Determine the [X, Y] coordinate at the center of the cell enclosing the given text.  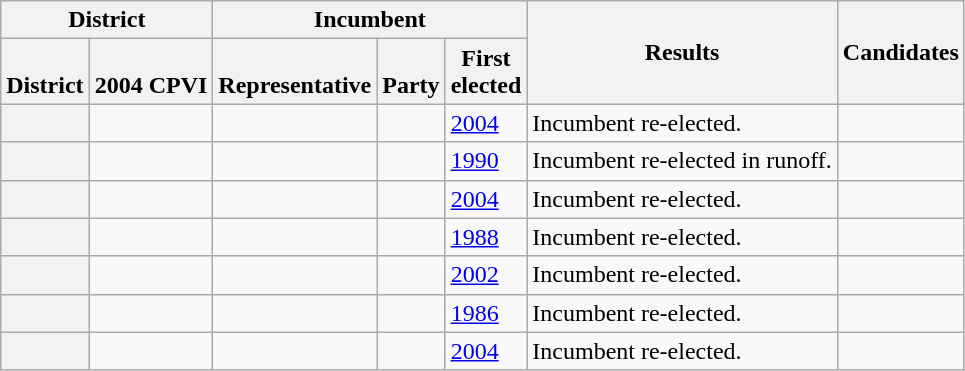
Results [682, 52]
Firstelected [486, 72]
Candidates [900, 52]
Party [411, 72]
Incumbent [370, 20]
2002 [486, 275]
2004 CPVI [151, 72]
Incumbent re-elected in runoff. [682, 161]
1990 [486, 161]
1988 [486, 237]
1986 [486, 313]
Representative [295, 72]
